Return (x, y) of the center of cell containing provided text 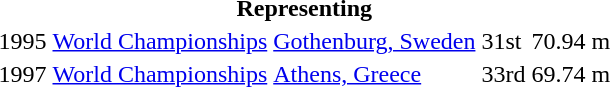
World Championships (160, 41)
Gothenburg, Sweden (374, 41)
31st (504, 41)
